Search for the cell housing the specified text and yield its [X, Y] center coordinate. 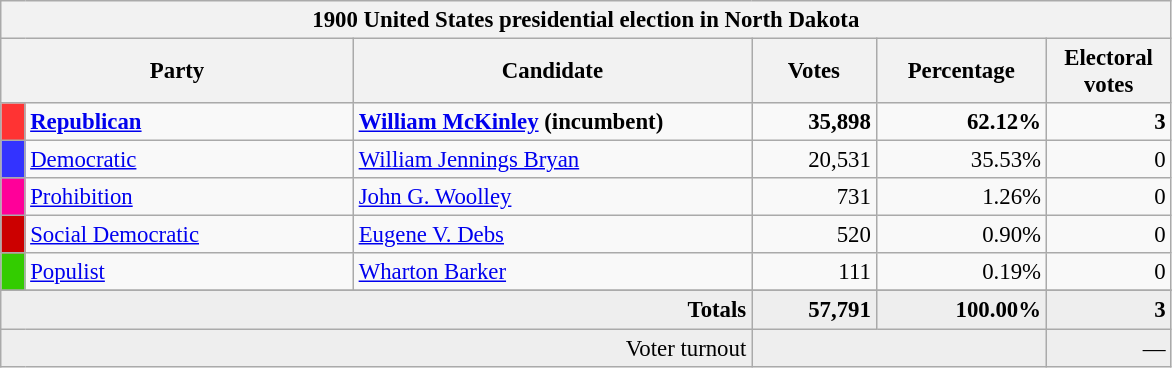
Totals [376, 310]
Social Democratic [189, 235]
Candidate [552, 72]
0.90% [961, 235]
Votes [814, 72]
Democratic [189, 160]
731 [814, 197]
Wharton Barker [552, 273]
Republican [189, 122]
Populist [189, 273]
Party [178, 72]
Electoral votes [1108, 72]
62.12% [961, 122]
100.00% [961, 310]
1.26% [961, 197]
William McKinley (incumbent) [552, 122]
111 [814, 273]
Eugene V. Debs [552, 235]
0.19% [961, 273]
35.53% [961, 160]
520 [814, 235]
1900 United States presidential election in North Dakota [586, 20]
William Jennings Bryan [552, 160]
— [1108, 348]
57,791 [814, 310]
Prohibition [189, 197]
20,531 [814, 160]
John G. Woolley [552, 197]
Percentage [961, 72]
35,898 [814, 122]
Voter turnout [376, 348]
